Return [X, Y] of the center of cell containing provided text 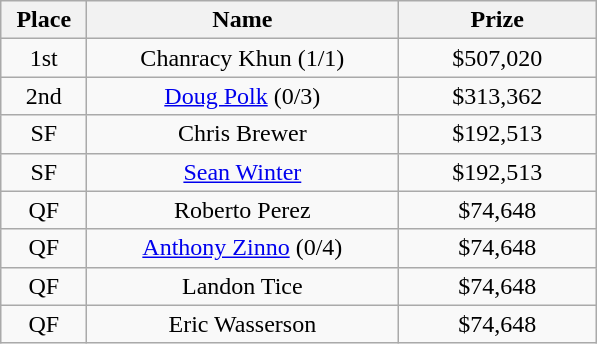
Landon Tice [242, 286]
Chanracy Khun (1/1) [242, 58]
Anthony Zinno (0/4) [242, 248]
$507,020 [498, 58]
$313,362 [498, 96]
2nd [44, 96]
Roberto Perez [242, 210]
1st [44, 58]
Prize [498, 20]
Chris Brewer [242, 134]
Place [44, 20]
Eric Wasserson [242, 324]
Sean Winter [242, 172]
Doug Polk (0/3) [242, 96]
Name [242, 20]
